From the cell containing the given text, extract its center point as (X, Y) coordinate. 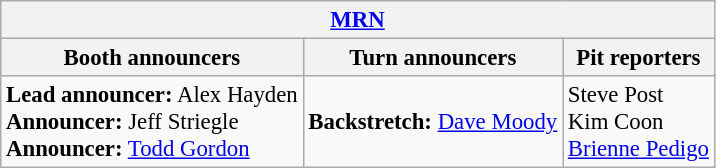
Booth announcers (152, 58)
MRN (358, 20)
Backstretch: Dave Moody (432, 122)
Lead announcer: Alex HaydenAnnouncer: Jeff StriegleAnnouncer: Todd Gordon (152, 122)
Turn announcers (432, 58)
Pit reporters (639, 58)
Steve PostKim CoonBrienne Pedigo (639, 122)
